Return the (X, Y) coordinate for the center point of the cell that contains the specified text.  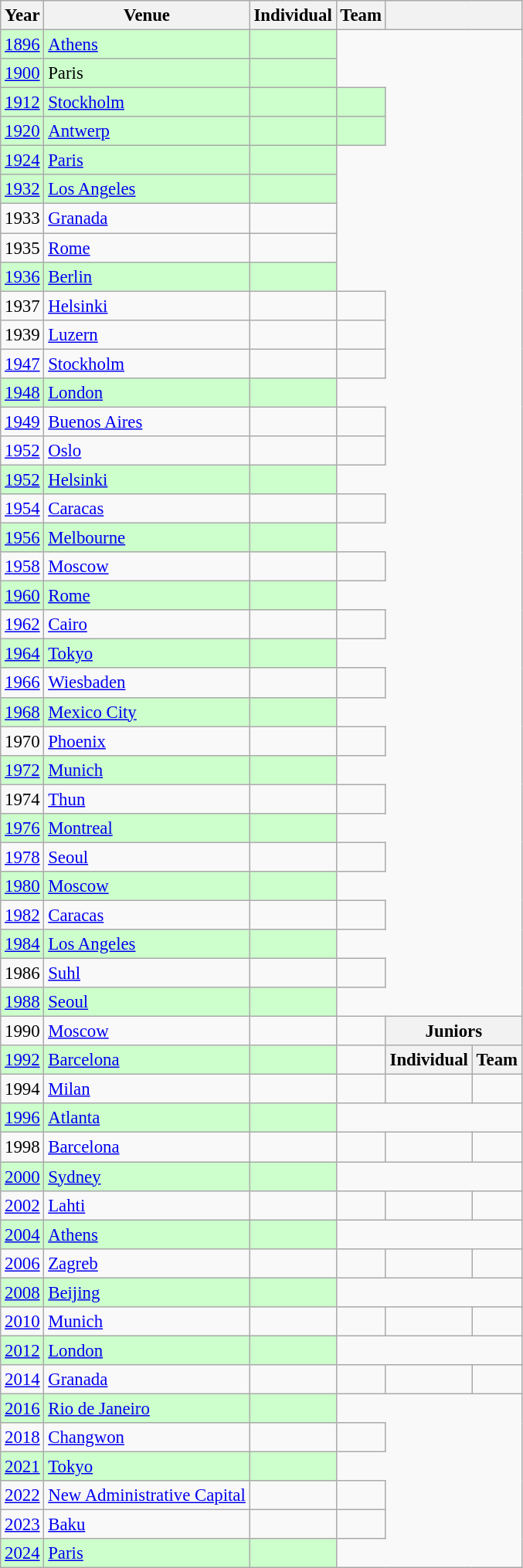
2010 (22, 1322)
Wiesbaden (147, 683)
1949 (22, 422)
Milan (147, 1089)
1992 (22, 1060)
1932 (22, 189)
2014 (22, 1380)
Sydney (147, 1177)
Rio de Janeiro (147, 1408)
Juniors (453, 1031)
Thun (147, 799)
1936 (22, 276)
Cairo (147, 625)
Oslo (147, 451)
1896 (22, 45)
1920 (22, 131)
1924 (22, 161)
1947 (22, 364)
Lahti (147, 1205)
Zagreb (147, 1263)
1976 (22, 828)
1958 (22, 567)
1948 (22, 393)
1912 (22, 103)
Changwon (147, 1438)
2002 (22, 1205)
1933 (22, 218)
Atlanta (147, 1119)
1900 (22, 73)
1970 (22, 741)
1980 (22, 886)
Buenos Aires (147, 422)
1968 (22, 712)
2023 (22, 1525)
1937 (22, 306)
2008 (22, 1292)
2018 (22, 1438)
Melbourne (147, 538)
New Administrative Capital (147, 1495)
1964 (22, 654)
Venue (147, 15)
1962 (22, 625)
Montreal (147, 828)
1998 (22, 1147)
1935 (22, 248)
2022 (22, 1495)
1990 (22, 1031)
Antwerp (147, 131)
1960 (22, 596)
1978 (22, 857)
Year (22, 15)
2012 (22, 1350)
1988 (22, 1002)
1984 (22, 944)
1956 (22, 538)
Mexico City (147, 712)
1966 (22, 683)
Beijing (147, 1292)
2024 (22, 1553)
1994 (22, 1089)
1996 (22, 1119)
2021 (22, 1467)
Berlin (147, 276)
2016 (22, 1408)
1939 (22, 334)
Phoenix (147, 741)
2000 (22, 1177)
1982 (22, 915)
1986 (22, 974)
2004 (22, 1234)
Baku (147, 1525)
1974 (22, 799)
1972 (22, 770)
2006 (22, 1263)
Suhl (147, 974)
Luzern (147, 334)
1954 (22, 509)
